For the text-containing cell, return its midpoint in (X, Y) coordinate format. 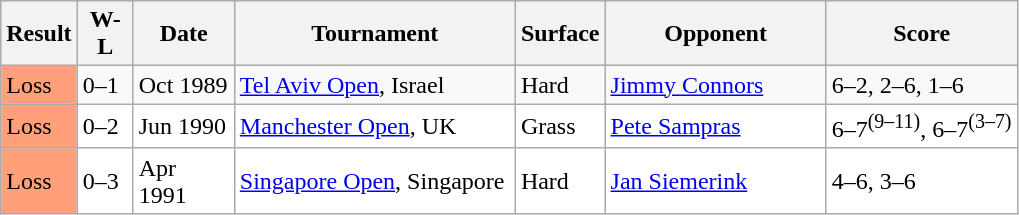
0–1 (105, 85)
0–2 (105, 126)
Score (922, 34)
4–6, 3–6 (922, 180)
0–3 (105, 180)
Tel Aviv Open, Israel (374, 85)
Singapore Open, Singapore (374, 180)
Result (39, 34)
Grass (560, 126)
W-L (105, 34)
6–7(9–11), 6–7(3–7) (922, 126)
Surface (560, 34)
Oct 1989 (184, 85)
6–2, 2–6, 1–6 (922, 85)
Tournament (374, 34)
Jimmy Connors (716, 85)
Opponent (716, 34)
Date (184, 34)
Jan Siemerink (716, 180)
Manchester Open, UK (374, 126)
Pete Sampras (716, 126)
Jun 1990 (184, 126)
Apr 1991 (184, 180)
